Determine the (X, Y) coordinate at the center of the cell enclosing the given text.  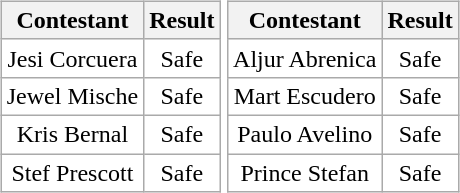
Jesi Corcuera (72, 58)
Mart Escudero (305, 96)
Stef Prescott (72, 173)
Aljur Abrenica (305, 58)
Paulo Avelino (305, 134)
Prince Stefan (305, 173)
Kris Bernal (72, 134)
Jewel Mische (72, 96)
